Pinpoint the cell where the given text exists, returning its [X, Y] midpoint coordinate. 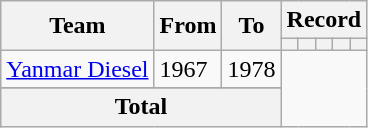
Record [324, 20]
Team [78, 26]
To [252, 26]
Yanmar Diesel [78, 69]
1978 [252, 69]
Total [141, 107]
1967 [188, 69]
From [188, 26]
